Output the [x, y] coordinate of the center of the cell containing the given text.  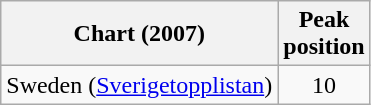
10 [324, 85]
Peakposition [324, 34]
Chart (2007) [140, 34]
Sweden (Sverigetopplistan) [140, 85]
